Extract the (X, Y) coordinate from the center of the cell holding the provided text.  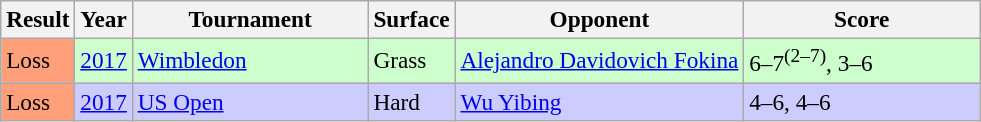
4–6, 4–6 (862, 101)
Year (104, 19)
Surface (412, 19)
US Open (250, 101)
Result (38, 19)
Opponent (600, 19)
Tournament (250, 19)
Wimbledon (250, 60)
Grass (412, 60)
Hard (412, 101)
Wu Yibing (600, 101)
Alejandro Davidovich Fokina (600, 60)
Score (862, 19)
6–7(2–7), 3–6 (862, 60)
